Detect which cell encompasses the target text, then output its [x, y] center coordinate. 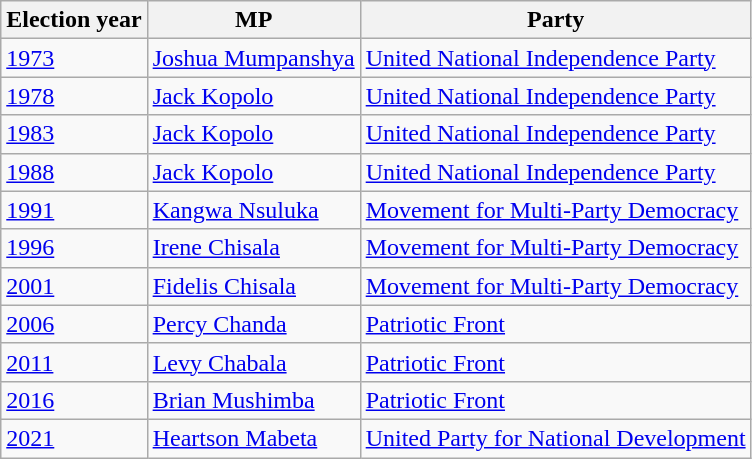
Election year [74, 20]
1973 [74, 58]
Brian Mushimba [254, 400]
Irene Chisala [254, 248]
MP [254, 20]
2011 [74, 362]
Heartson Mabeta [254, 438]
Fidelis Chisala [254, 286]
1988 [74, 172]
1996 [74, 248]
1978 [74, 96]
2001 [74, 286]
2021 [74, 438]
United Party for National Development [556, 438]
Percy Chanda [254, 324]
2016 [74, 400]
2006 [74, 324]
Joshua Mumpanshya [254, 58]
1983 [74, 134]
Party [556, 20]
Levy Chabala [254, 362]
1991 [74, 210]
Kangwa Nsuluka [254, 210]
